Extract the (x, y) coordinate from the center of the cell holding the provided text.  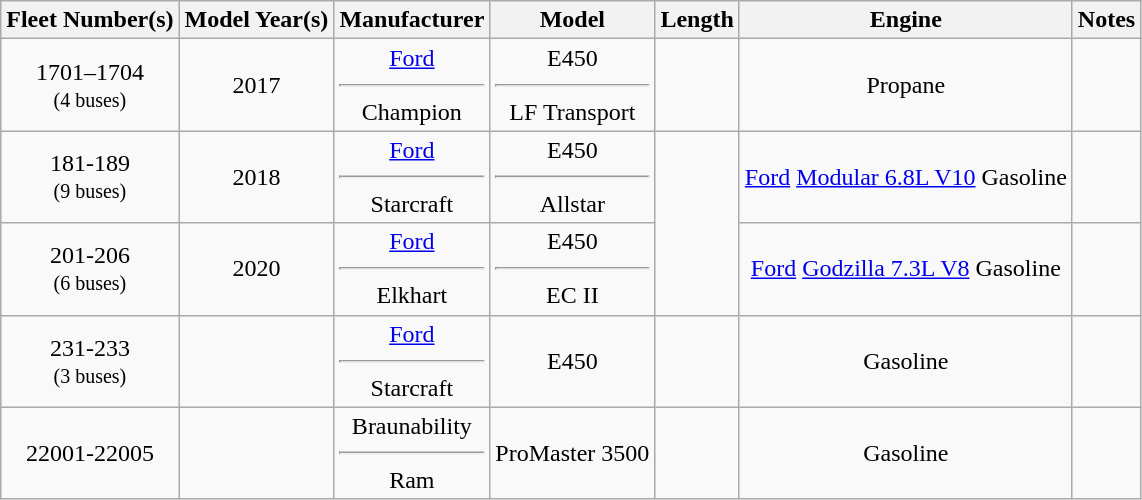
ProMaster 3500 (572, 453)
E450 (572, 361)
Length (697, 20)
Manufacturer (412, 20)
Fleet Number(s) (90, 20)
FordElkhart (412, 269)
231-233(3 buses) (90, 361)
201-206(6 buses) (90, 269)
FordChampion (412, 85)
181-189(9 buses) (90, 177)
E450LF Transport (572, 85)
2020 (256, 269)
1701–1704(4 buses) (90, 85)
Engine (906, 20)
2018 (256, 177)
Ford Godzilla 7.3L V8 Gasoline (906, 269)
Model Year(s) (256, 20)
Propane (906, 85)
Model (572, 20)
E450Allstar (572, 177)
E450EC II (572, 269)
22001-22005 (90, 453)
BraunabilityRam (412, 453)
Ford Modular 6.8L V10 Gasoline (906, 177)
2017 (256, 85)
Notes (1106, 20)
